Determine the (x, y) coordinate at the center of the cell enclosing the given text.  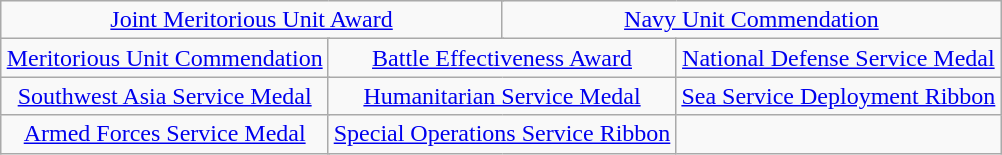
Sea Service Deployment Ribbon (838, 96)
Humanitarian Service Medal (502, 96)
Special Operations Service Ribbon (502, 134)
Navy Unit Commendation (752, 20)
National Defense Service Medal (838, 58)
Armed Forces Service Medal (164, 134)
Meritorious Unit Commendation (164, 58)
Battle Effectiveness Award (502, 58)
Joint Meritorious Unit Award (252, 20)
Southwest Asia Service Medal (164, 96)
